Capture the cell that displays the provided text and extract its (x, y) central coordinate. 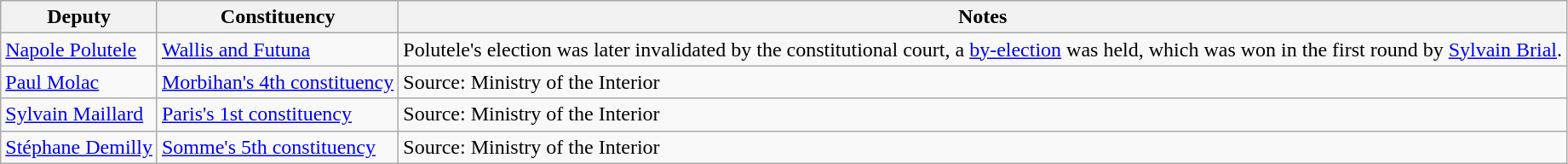
Constituency (278, 17)
Paris's 1st constituency (278, 114)
Wallis and Futuna (278, 50)
Paul Molac (79, 82)
Napole Polutele (79, 50)
Morbihan's 4th constituency (278, 82)
Deputy (79, 17)
Somme's 5th constituency (278, 147)
Polutele's election was later invalidated by the constitutional court, a by-election was held, which was won in the first round by Sylvain Brial. (983, 50)
Stéphane Demilly (79, 147)
Notes (983, 17)
Sylvain Maillard (79, 114)
